Detect which cell encompasses the target text, then output its [X, Y] center coordinate. 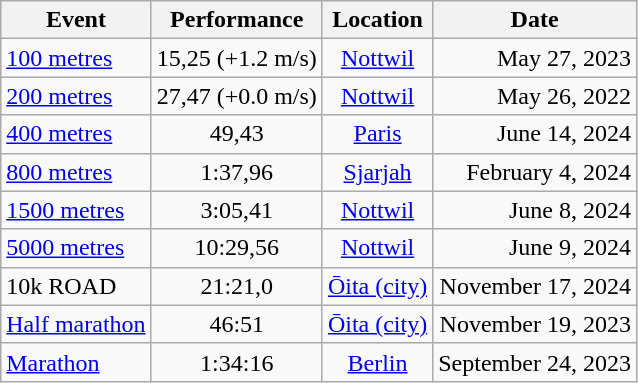
200 metres [76, 96]
10k ROAD [76, 286]
15,25 (+1.2 m/s) [236, 58]
Paris [377, 134]
10:29,56 [236, 248]
May 27, 2023 [535, 58]
49,43 [236, 134]
Date [535, 20]
Berlin [377, 362]
June 9, 2024 [535, 248]
June 14, 2024 [535, 134]
100 metres [76, 58]
27,47 (+0.0 m/s) [236, 96]
800 metres [76, 172]
November 17, 2024 [535, 286]
400 metres [76, 134]
June 8, 2024 [535, 210]
Half marathon [76, 324]
3:05,41 [236, 210]
November 19, 2023 [535, 324]
5000 metres [76, 248]
Event [76, 20]
46:51 [236, 324]
1:37,96 [236, 172]
Performance [236, 20]
February 4, 2024 [535, 172]
May 26, 2022 [535, 96]
1:34:16 [236, 362]
21:21,0 [236, 286]
Location [377, 20]
Marathon [76, 362]
1500 metres [76, 210]
Sjarjah [377, 172]
September 24, 2023 [535, 362]
